Return the (x, y) coordinate for the center point of the cell that contains the specified text.  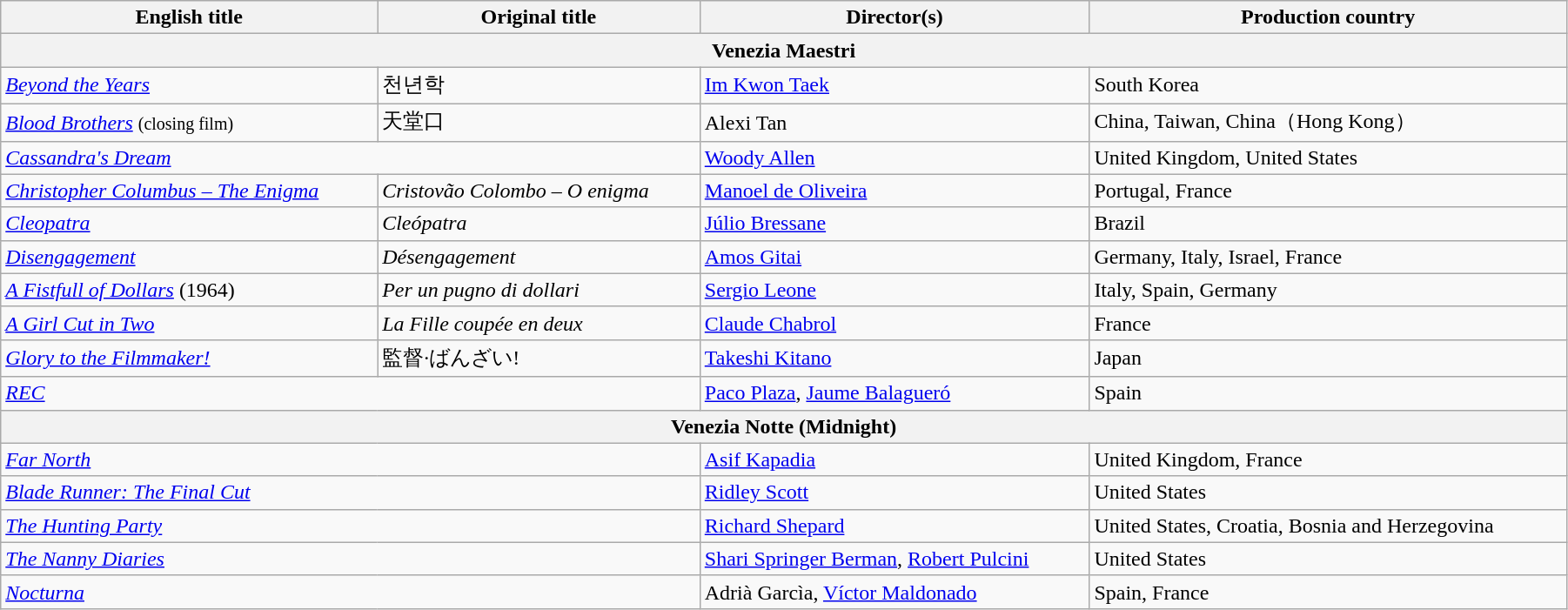
United Kingdom, United States (1328, 158)
Manoel de Oliveira (895, 191)
Production country (1328, 17)
Original title (539, 17)
Director(s) (895, 17)
Adrià Garcìa, Víctor Maldonado (895, 592)
Spain (1328, 393)
Désengagement (539, 257)
The Nanny Diaries (351, 559)
China, Taiwan, China（Hong Kong） (1328, 122)
Brazil (1328, 224)
Im Kwon Taek (895, 85)
United Kingdom, France (1328, 459)
Amos Gitai (895, 257)
REC (351, 393)
Cristovão Colombo – O enigma (539, 191)
The Hunting Party (351, 526)
Woody Allen (895, 158)
A Girl Cut in Two (190, 323)
Paco Plaza, Jaume Balagueró (895, 393)
監督·ばんざい! (539, 359)
Shari Springer Berman, Robert Pulcini (895, 559)
Cleopatra (190, 224)
Cleópatra (539, 224)
Ridley Scott (895, 493)
Disengagement (190, 257)
Takeshi Kitano (895, 359)
Portugal, France (1328, 191)
Beyond the Years (190, 85)
Richard Shepard (895, 526)
Venezia Maestri (784, 50)
Far North (351, 459)
Italy, Spain, Germany (1328, 290)
Per un pugno di dollari (539, 290)
Asif Kapadia (895, 459)
Japan (1328, 359)
Venezia Notte (Midnight) (784, 426)
English title (190, 17)
United States, Croatia, Bosnia and Herzegovina (1328, 526)
Christopher Columbus – The Enigma (190, 191)
Spain, France (1328, 592)
La Fille coupée en deux (539, 323)
France (1328, 323)
Júlio Bressane (895, 224)
Blood Brothers (closing film) (190, 122)
Germany, Italy, Israel, France (1328, 257)
Cassandra's Dream (351, 158)
천년학 (539, 85)
Alexi Tan (895, 122)
A Fistfull of Dollars (1964) (190, 290)
Nocturna (351, 592)
Sergio Leone (895, 290)
Blade Runner: The Final Cut (351, 493)
South Korea (1328, 85)
Claude Chabrol (895, 323)
Glory to the Filmmaker! (190, 359)
天堂口 (539, 122)
